Provide the (X, Y) coordinate of the cell's center where the given text is located.  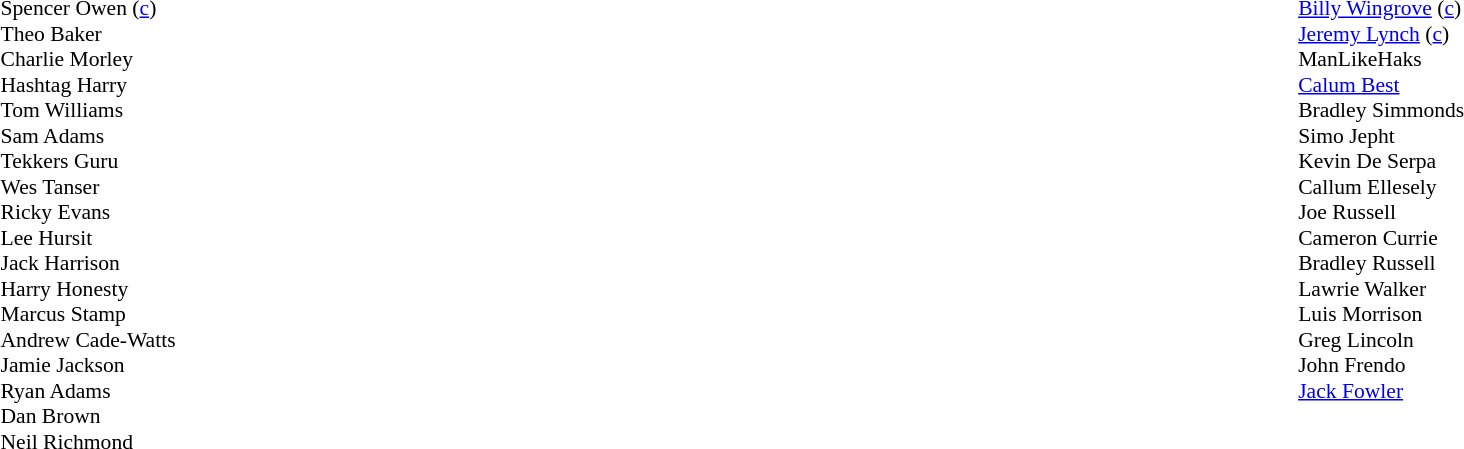
Marcus Stamp (88, 315)
Dan Brown (88, 417)
Sam Adams (88, 136)
Ryan Adams (88, 391)
Charlie Morley (88, 59)
Harry Honesty (88, 289)
Tom Williams (88, 111)
Lee Hursit (88, 238)
Bradley Simmonds (1381, 111)
Jamie Jackson (88, 365)
Jeremy Lynch (c) (1381, 34)
Jack Harrison (88, 263)
Kevin De Serpa (1381, 161)
Theo Baker (88, 34)
ManLikeHaks (1381, 59)
Simo Jepht (1381, 136)
Wes Tanser (88, 187)
John Frendo (1381, 365)
Luis Morrison (1381, 315)
Bradley Russell (1381, 263)
Ricky Evans (88, 213)
Joe Russell (1381, 213)
Callum Ellesely (1381, 187)
Lawrie Walker (1381, 289)
Jack Fowler (1381, 391)
Greg Lincoln (1381, 340)
Calum Best (1381, 85)
Hashtag Harry (88, 85)
Tekkers Guru (88, 161)
Cameron Currie (1381, 238)
Andrew Cade-Watts (88, 340)
